Determine the (X, Y) coordinate at the center of the cell enclosing the given text.  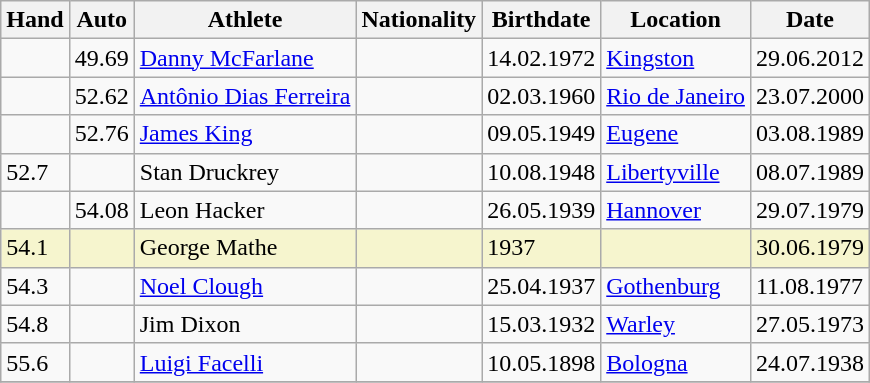
55.6 (35, 362)
Date (810, 20)
29.07.1979 (810, 210)
23.07.2000 (810, 96)
15.03.1932 (542, 324)
09.05.1949 (542, 134)
Antônio Dias Ferreira (245, 96)
10.05.1898 (542, 362)
54.08 (102, 210)
Hand (35, 20)
52.62 (102, 96)
03.08.1989 (810, 134)
Rio de Janeiro (676, 96)
54.8 (35, 324)
Danny McFarlane (245, 58)
Luigi Facelli (245, 362)
Noel Clough (245, 286)
Eugene (676, 134)
10.08.1948 (542, 172)
James King (245, 134)
Athlete (245, 20)
George Mathe (245, 248)
Birthdate (542, 20)
25.04.1937 (542, 286)
Bologna (676, 362)
54.3 (35, 286)
26.05.1939 (542, 210)
Location (676, 20)
54.1 (35, 248)
Hannover (676, 210)
52.76 (102, 134)
Jim Dixon (245, 324)
27.05.1973 (810, 324)
Warley (676, 324)
Libertyville (676, 172)
Gothenburg (676, 286)
49.69 (102, 58)
30.06.1979 (810, 248)
Stan Druckrey (245, 172)
52.7 (35, 172)
24.07.1938 (810, 362)
11.08.1977 (810, 286)
1937 (542, 248)
08.07.1989 (810, 172)
Leon Hacker (245, 210)
29.06.2012 (810, 58)
Kingston (676, 58)
Nationality (419, 20)
Auto (102, 20)
02.03.1960 (542, 96)
14.02.1972 (542, 58)
